Identify which cell holds the provided text, then report its (X, Y) central coordinate. 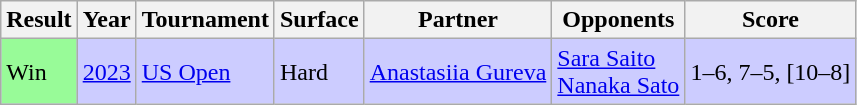
Anastasiia Gureva (458, 72)
US Open (205, 72)
Year (106, 20)
Partner (458, 20)
Tournament (205, 20)
Result (39, 20)
1–6, 7–5, [10–8] (770, 72)
Sara Saito Nanaka Sato (618, 72)
2023 (106, 72)
Opponents (618, 20)
Hard (319, 72)
Surface (319, 20)
Win (39, 72)
Score (770, 20)
